Extract the [X, Y] coordinate from the center of the cell holding the provided text.  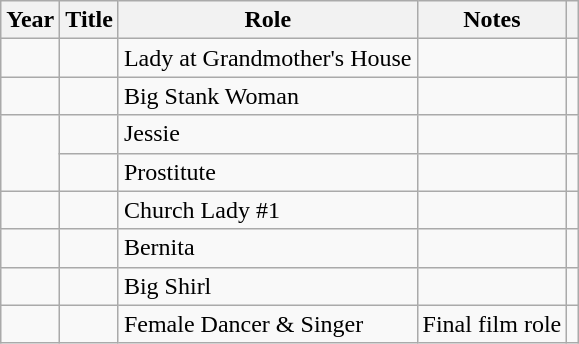
Role [268, 20]
Title [90, 20]
Notes [492, 20]
Jessie [268, 134]
Female Dancer & Singer [268, 324]
Prostitute [268, 172]
Big Stank Woman [268, 96]
Final film role [492, 324]
Year [30, 20]
Big Shirl [268, 286]
Lady at Grandmother's House [268, 58]
Bernita [268, 248]
Church Lady #1 [268, 210]
